Determine the [x, y] coordinate at the center of the cell enclosing the given text.  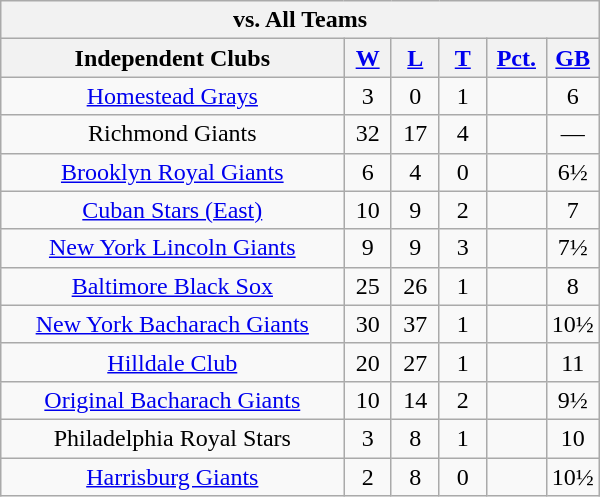
L [415, 58]
27 [415, 362]
New York Lincoln Giants [172, 248]
17 [415, 134]
37 [415, 324]
Original Bacharach Giants [172, 400]
14 [415, 400]
Baltimore Black Sox [172, 286]
20 [368, 362]
New York Bacharach Giants [172, 324]
Philadelphia Royal Stars [172, 438]
Harrisburg Giants [172, 477]
7 [572, 210]
6½ [572, 172]
32 [368, 134]
30 [368, 324]
9½ [572, 400]
Richmond Giants [172, 134]
— [572, 134]
Hilldale Club [172, 362]
Independent Clubs [172, 58]
Brooklyn Royal Giants [172, 172]
Homestead Grays [172, 96]
T [462, 58]
W [368, 58]
11 [572, 362]
GB [572, 58]
Cuban Stars (East) [172, 210]
7½ [572, 248]
Pct. [516, 58]
vs. All Teams [300, 20]
26 [415, 286]
25 [368, 286]
